Pinpoint the cell where the given text exists, returning its (x, y) midpoint coordinate. 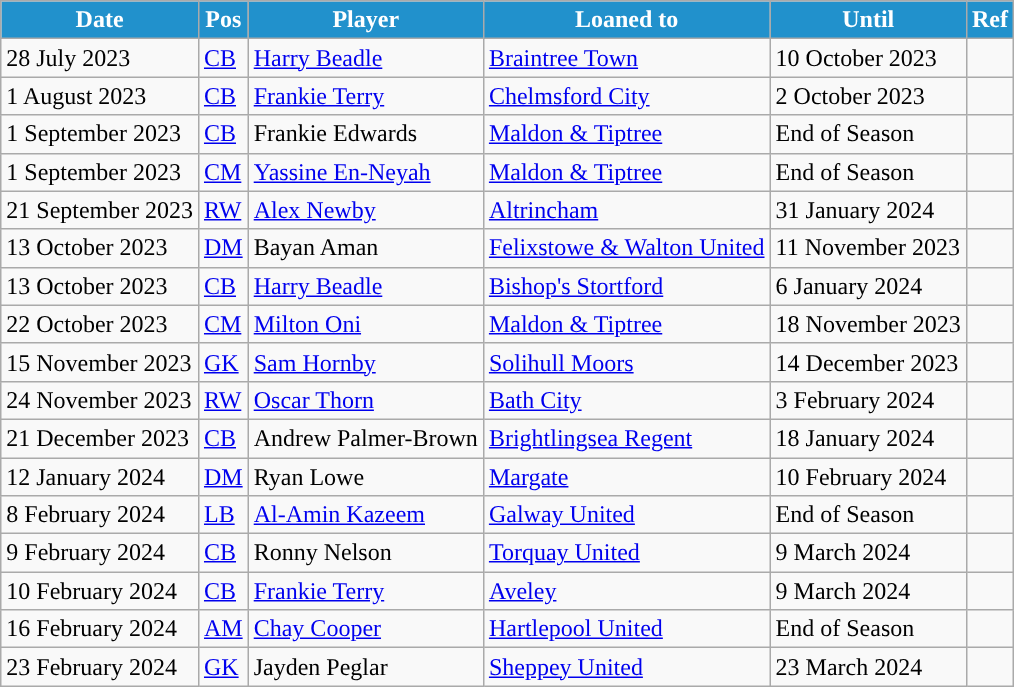
Until (868, 20)
Alex Newby (366, 210)
10 October 2023 (868, 58)
AM (223, 629)
Frankie Edwards (366, 134)
11 November 2023 (868, 248)
Chelmsford City (626, 96)
31 January 2024 (868, 210)
Bishop's Stortford (626, 286)
Ryan Lowe (366, 477)
22 October 2023 (100, 324)
18 November 2023 (868, 324)
Felixstowe & Walton United (626, 248)
Solihull Moors (626, 362)
21 December 2023 (100, 438)
24 November 2023 (100, 400)
Pos (223, 20)
Bath City (626, 400)
1 August 2023 (100, 96)
15 November 2023 (100, 362)
Jayden Peglar (366, 667)
2 October 2023 (868, 96)
Altrincham (626, 210)
28 July 2023 (100, 58)
Hartlepool United (626, 629)
Date (100, 20)
16 February 2024 (100, 629)
Chay Cooper (366, 629)
8 February 2024 (100, 515)
18 January 2024 (868, 438)
23 February 2024 (100, 667)
Andrew Palmer-Brown (366, 438)
Aveley (626, 591)
Bayan Aman (366, 248)
6 January 2024 (868, 286)
21 September 2023 (100, 210)
Galway United (626, 515)
Braintree Town (626, 58)
Oscar Thorn (366, 400)
Yassine En-Neyah (366, 172)
3 February 2024 (868, 400)
23 March 2024 (868, 667)
Ref (990, 20)
LB (223, 515)
Player (366, 20)
Sheppey United (626, 667)
Brightlingsea Regent (626, 438)
Sam Hornby (366, 362)
Torquay United (626, 553)
14 December 2023 (868, 362)
Loaned to (626, 20)
Milton Oni (366, 324)
12 January 2024 (100, 477)
9 February 2024 (100, 553)
Ronny Nelson (366, 553)
Margate (626, 477)
Al-Amin Kazeem (366, 515)
